Return the (x, y) coordinate for the center point of the cell that contains the specified text.  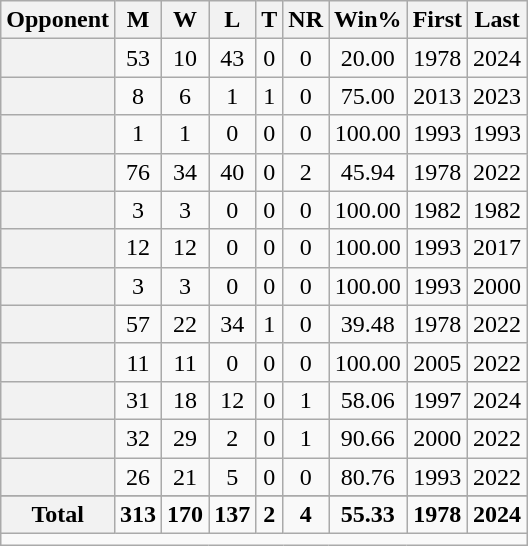
31 (138, 400)
43 (232, 58)
4 (306, 515)
90.66 (368, 438)
29 (186, 438)
57 (138, 324)
2017 (498, 248)
T (270, 20)
26 (138, 477)
Opponent (58, 20)
76 (138, 172)
80.76 (368, 477)
55.33 (368, 515)
Total (58, 515)
18 (186, 400)
75.00 (368, 96)
2005 (437, 362)
8 (138, 96)
39.48 (368, 324)
NR (306, 20)
21 (186, 477)
W (186, 20)
5 (232, 477)
170 (186, 515)
2023 (498, 96)
2013 (437, 96)
58.06 (368, 400)
L (232, 20)
313 (138, 515)
22 (186, 324)
Win% (368, 20)
137 (232, 515)
32 (138, 438)
45.94 (368, 172)
10 (186, 58)
20.00 (368, 58)
53 (138, 58)
6 (186, 96)
Last (498, 20)
1997 (437, 400)
First (437, 20)
40 (232, 172)
M (138, 20)
